Output the (X, Y) coordinate of the center of the cell containing the given text.  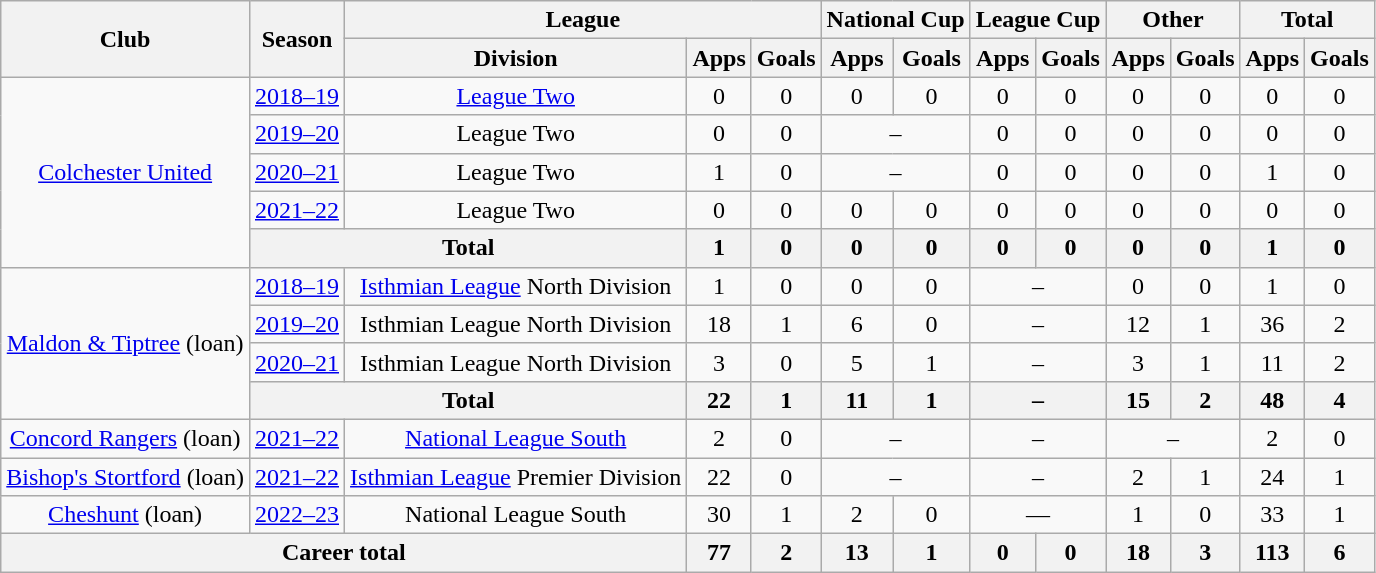
League (584, 20)
Colchester United (126, 172)
Season (296, 39)
33 (1272, 515)
77 (719, 553)
Bishop's Stortford (loan) (126, 477)
4 (1340, 400)
2022–23 (296, 515)
24 (1272, 477)
Division (516, 58)
Club (126, 39)
Maldon & Tiptree (loan) (126, 343)
— (1038, 515)
Concord Rangers (loan) (126, 438)
48 (1272, 400)
13 (857, 553)
Cheshunt (loan) (126, 515)
36 (1272, 324)
30 (719, 515)
Other (1173, 20)
12 (1138, 324)
Isthmian League Premier Division (516, 477)
5 (857, 362)
League Cup (1038, 20)
Career total (344, 553)
15 (1138, 400)
113 (1272, 553)
National Cup (896, 20)
